Provide the [X, Y] coordinate of the cell's center where the given text is located.  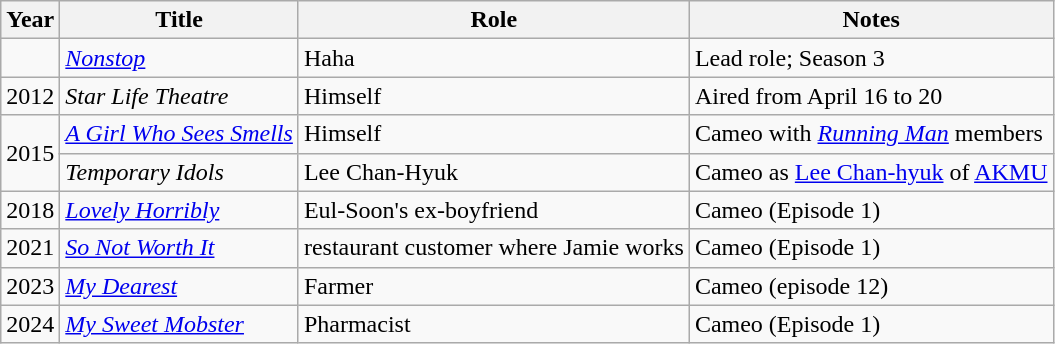
Lee Chan-Hyuk [494, 172]
Cameo as Lee Chan-hyuk of AKMU [871, 172]
So Not Worth It [180, 248]
Haha [494, 58]
Lead role; Season 3 [871, 58]
Eul-Soon's ex-boyfriend [494, 210]
Cameo with Running Man members [871, 134]
A Girl Who Sees Smells [180, 134]
My Dearest [180, 286]
Farmer [494, 286]
2018 [30, 210]
Cameo (episode 12) [871, 286]
Title [180, 20]
Temporary Idols [180, 172]
Pharmacist [494, 324]
My Sweet Mobster [180, 324]
Aired from April 16 to 20 [871, 96]
Lovely Horribly [180, 210]
Notes [871, 20]
2023 [30, 286]
2021 [30, 248]
Role [494, 20]
2024 [30, 324]
restaurant customer where Jamie works [494, 248]
2012 [30, 96]
Nonstop [180, 58]
2015 [30, 153]
Year [30, 20]
Star Life Theatre [180, 96]
